Locate the cell with the specified text and output its (X, Y) center coordinate. 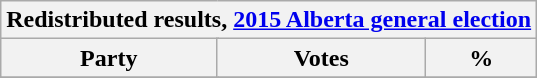
Party (109, 58)
Votes (322, 58)
Redistributed results, 2015 Alberta general election (269, 20)
% (482, 58)
